Search for the cell housing the specified text and yield its (X, Y) center coordinate. 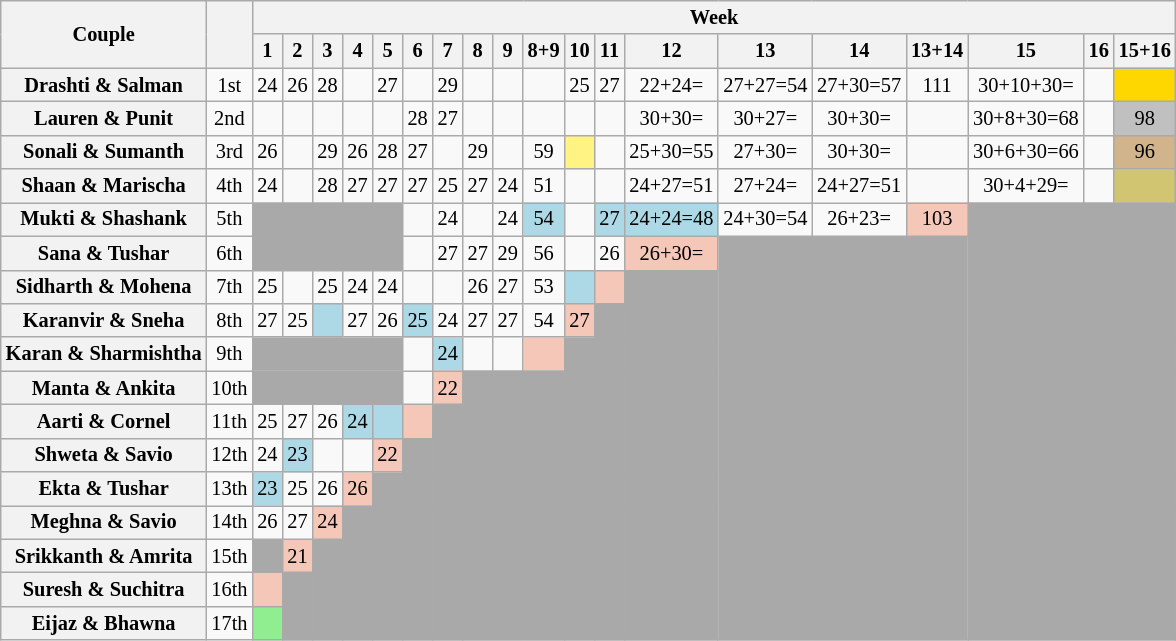
9 (508, 51)
11 (609, 51)
8+9 (544, 51)
Meghna & Savio (104, 522)
26+30= (672, 253)
Aarti & Cornel (104, 421)
13th (229, 489)
3 (327, 51)
96 (1145, 152)
30+8+30=68 (1026, 118)
13 (765, 51)
24+30=54 (765, 219)
Sidharth & Mohena (104, 287)
2nd (229, 118)
25+30=55 (672, 152)
26+23= (859, 219)
8 (478, 51)
30+6+30=66 (1026, 152)
111 (937, 85)
12th (229, 455)
7th (229, 287)
Manta & Ankita (104, 388)
7 (448, 51)
30+27= (765, 118)
12 (672, 51)
15th (229, 556)
15+16 (1145, 51)
1 (267, 51)
3rd (229, 152)
6 (418, 51)
14th (229, 522)
30+4+29= (1026, 186)
Couple (104, 34)
59 (544, 152)
Eijaz & Bhawna (104, 623)
Shaan & Marischa (104, 186)
2 (297, 51)
27+30= (765, 152)
24+24=48 (672, 219)
5 (388, 51)
8th (229, 320)
27+27=54 (765, 85)
17th (229, 623)
27+24= (765, 186)
Lauren & Punit (104, 118)
9th (229, 354)
Sonali & Sumanth (104, 152)
27+30=57 (859, 85)
Sana & Tushar (104, 253)
Shweta & Savio (104, 455)
6th (229, 253)
1st (229, 85)
53 (544, 287)
4th (229, 186)
21 (297, 556)
11th (229, 421)
10th (229, 388)
Mukti & Shashank (104, 219)
30+10+30= (1026, 85)
103 (937, 219)
5th (229, 219)
16th (229, 589)
Karan & Sharmishtha (104, 354)
Karanvir & Sneha (104, 320)
51 (544, 186)
15 (1026, 51)
Suresh & Suchitra (104, 589)
56 (544, 253)
22+24= (672, 85)
Srikkanth & Amrita (104, 556)
16 (1099, 51)
Ekta & Tushar (104, 489)
Week (714, 17)
14 (859, 51)
4 (357, 51)
Drashti & Salman (104, 85)
10 (579, 51)
98 (1145, 118)
13+14 (937, 51)
